Pinpoint the cell where the given text exists, returning its (X, Y) midpoint coordinate. 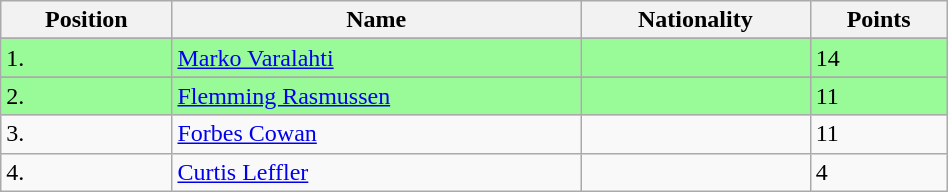
14 (878, 58)
Nationality (695, 20)
Curtis Leffler (376, 172)
Name (376, 20)
3. (86, 134)
Points (878, 20)
Forbes Cowan (376, 134)
Position (86, 20)
Marko Varalahti (376, 58)
Flemming Rasmussen (376, 96)
4. (86, 172)
1. (86, 58)
4 (878, 172)
2. (86, 96)
